Extract the [X, Y] coordinate from the center of the cell holding the provided text.  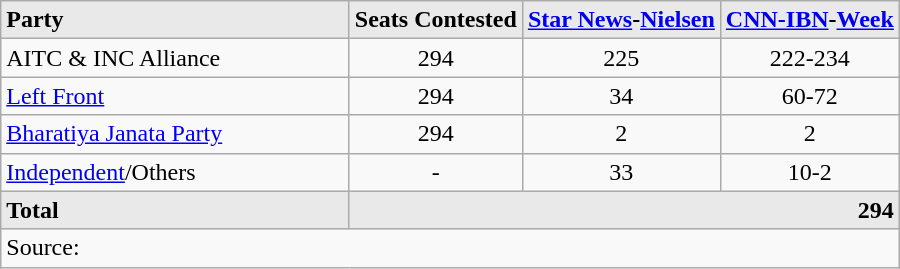
34 [621, 96]
Source: [450, 248]
33 [621, 172]
Left Front [176, 96]
Bharatiya Janata Party [176, 134]
Star News-Nielsen [621, 20]
222-234 [810, 58]
Independent/Others [176, 172]
Total [176, 210]
Seats Contested [436, 20]
- [436, 172]
CNN-IBN-Week [810, 20]
60-72 [810, 96]
10-2 [810, 172]
AITC & INC Alliance [176, 58]
Party [176, 20]
225 [621, 58]
